From the cell containing the given text, extract its center point as [X, Y] coordinate. 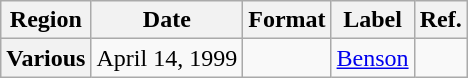
Various [46, 58]
Benson [372, 58]
Date [167, 20]
Ref. [440, 20]
Format [287, 20]
April 14, 1999 [167, 58]
Label [372, 20]
Region [46, 20]
